From the cell containing the given text, extract its center point as [X, Y] coordinate. 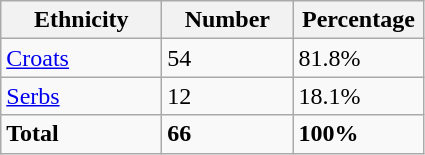
54 [228, 58]
Ethnicity [82, 20]
Number [228, 20]
100% [358, 134]
Total [82, 134]
18.1% [358, 96]
81.8% [358, 58]
Croats [82, 58]
Percentage [358, 20]
66 [228, 134]
Serbs [82, 96]
12 [228, 96]
